From the cell containing the given text, extract its center point as (X, Y) coordinate. 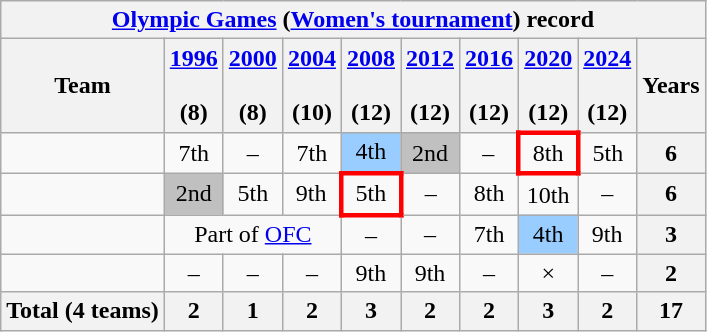
2004(10) (312, 86)
10th (548, 194)
Part of OFC (252, 234)
2024(12) (608, 86)
2000(8) (252, 86)
2012(12) (430, 86)
Years (671, 86)
Olympic Games (Women's tournament) record (353, 20)
× (548, 273)
1 (252, 311)
2020(12) (548, 86)
2008(12) (370, 86)
17 (671, 311)
Total (4 teams) (83, 311)
2016(12) (490, 86)
1996(8) (194, 86)
Team (83, 86)
